Scan for the cell matching the given text and deliver its (X, Y) coordinate at center. 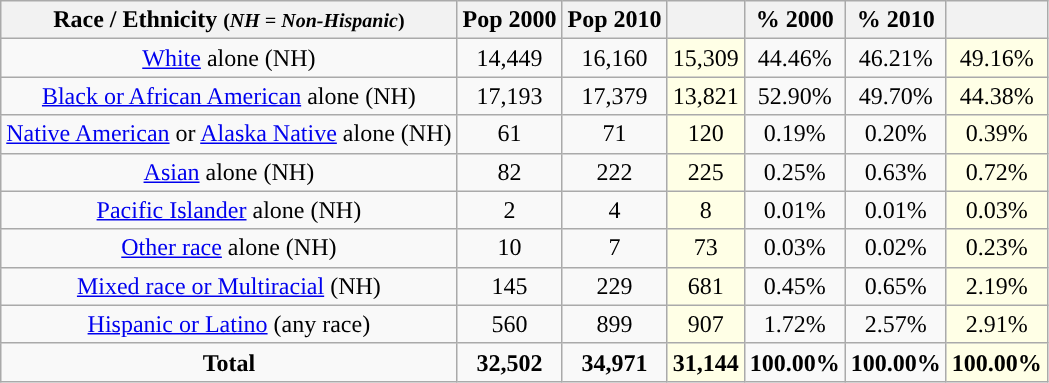
Pop 2010 (614, 20)
Native American or Alaska Native alone (NH) (229, 134)
17,379 (614, 96)
1.72% (794, 324)
222 (614, 172)
0.23% (996, 248)
White alone (NH) (229, 58)
Mixed race or Multiracial (NH) (229, 286)
31,144 (706, 362)
14,449 (510, 58)
13,821 (706, 96)
17,193 (510, 96)
0.65% (896, 286)
229 (614, 286)
Pacific Islander alone (NH) (229, 210)
61 (510, 134)
899 (614, 324)
44.46% (794, 58)
Hispanic or Latino (any race) (229, 324)
2.19% (996, 286)
34,971 (614, 362)
Black or African American alone (NH) (229, 96)
44.38% (996, 96)
Asian alone (NH) (229, 172)
Pop 2000 (510, 20)
52.90% (794, 96)
907 (706, 324)
2 (510, 210)
46.21% (896, 58)
0.39% (996, 134)
15,309 (706, 58)
2.91% (996, 324)
2.57% (896, 324)
Total (229, 362)
Race / Ethnicity (NH = Non-Hispanic) (229, 20)
49.16% (996, 58)
0.72% (996, 172)
0.19% (794, 134)
0.02% (896, 248)
0.63% (896, 172)
73 (706, 248)
32,502 (510, 362)
82 (510, 172)
7 (614, 248)
560 (510, 324)
49.70% (896, 96)
0.20% (896, 134)
0.25% (794, 172)
71 (614, 134)
% 2000 (794, 20)
225 (706, 172)
120 (706, 134)
8 (706, 210)
Other race alone (NH) (229, 248)
681 (706, 286)
4 (614, 210)
16,160 (614, 58)
0.45% (794, 286)
145 (510, 286)
% 2010 (896, 20)
10 (510, 248)
